Locate the cell with the specified text and output its [x, y] center coordinate. 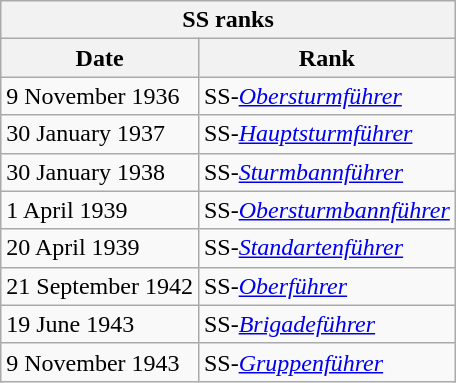
SS-Obersturmbannführer [326, 210]
20 April 1939 [100, 248]
SS ranks [228, 20]
SS-Brigadeführer [326, 324]
9 November 1936 [100, 96]
SS-Gruppenführer [326, 362]
30 January 1937 [100, 134]
Rank [326, 58]
SS-Hauptsturmführer [326, 134]
SS-Standartenführer [326, 248]
SS-Sturmbannführer [326, 172]
1 April 1939 [100, 210]
SS-Oberführer [326, 286]
Date [100, 58]
9 November 1943 [100, 362]
30 January 1938 [100, 172]
SS-Obersturmführer [326, 96]
19 June 1943 [100, 324]
21 September 1942 [100, 286]
